Identify which cell holds the provided text, then report its [X, Y] central coordinate. 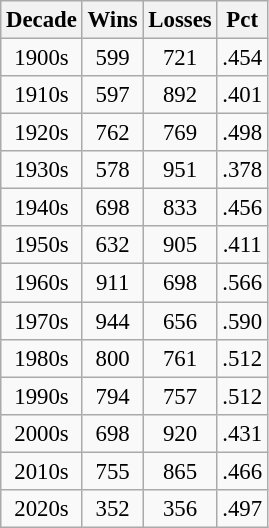
1990s [42, 396]
632 [112, 245]
944 [112, 321]
.454 [242, 58]
.566 [242, 283]
2020s [42, 509]
Losses [180, 20]
865 [180, 471]
356 [180, 509]
.498 [242, 133]
892 [180, 95]
Pct [242, 20]
911 [112, 283]
578 [112, 170]
1980s [42, 358]
1910s [42, 95]
352 [112, 509]
Decade [42, 20]
.378 [242, 170]
1920s [42, 133]
1900s [42, 58]
599 [112, 58]
920 [180, 433]
833 [180, 208]
1970s [42, 321]
2000s [42, 433]
.401 [242, 95]
.431 [242, 433]
1930s [42, 170]
597 [112, 95]
2010s [42, 471]
.456 [242, 208]
.466 [242, 471]
761 [180, 358]
1940s [42, 208]
.590 [242, 321]
951 [180, 170]
794 [112, 396]
.411 [242, 245]
800 [112, 358]
757 [180, 396]
721 [180, 58]
769 [180, 133]
656 [180, 321]
Wins [112, 20]
762 [112, 133]
.497 [242, 509]
1960s [42, 283]
755 [112, 471]
905 [180, 245]
1950s [42, 245]
